From the cell containing the given text, extract its center point as (X, Y) coordinate. 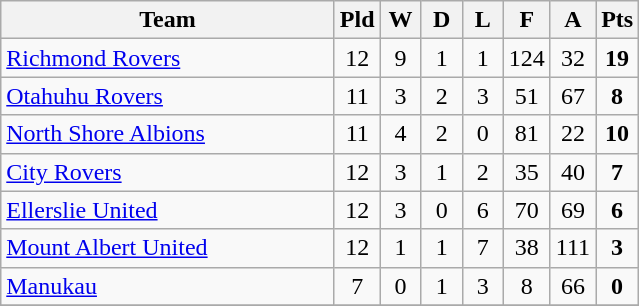
Mount Albert United (168, 248)
22 (572, 134)
A (572, 20)
9 (400, 58)
L (482, 20)
Pld (357, 20)
66 (572, 286)
70 (526, 210)
W (400, 20)
81 (526, 134)
4 (400, 134)
10 (618, 134)
Pts (618, 20)
111 (572, 248)
Otahuhu Rovers (168, 96)
North Shore Albions (168, 134)
Manukau (168, 286)
Ellerslie United (168, 210)
19 (618, 58)
F (526, 20)
32 (572, 58)
69 (572, 210)
35 (526, 172)
51 (526, 96)
Richmond Rovers (168, 58)
40 (572, 172)
Team (168, 20)
City Rovers (168, 172)
67 (572, 96)
D (442, 20)
124 (526, 58)
38 (526, 248)
